Return [x, y] of the center of cell containing provided text 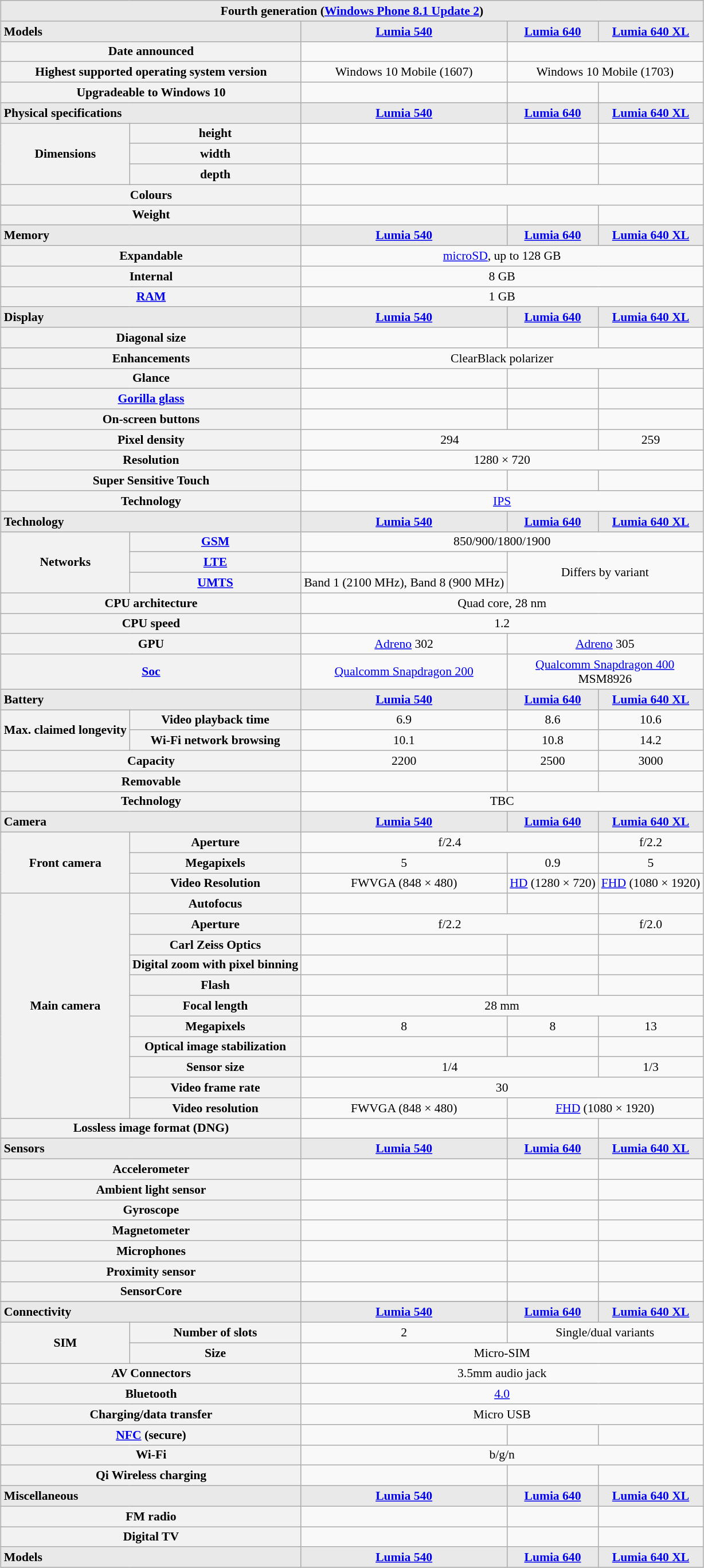
Weight [151, 215]
Single/dual variants [605, 1332]
Camera [151, 822]
Bluetooth [151, 1394]
Wi-Fi [151, 1455]
Sensor size [216, 1067]
Colours [151, 194]
Fourth generation (Windows Phone 8.1 Update 2) [352, 11]
2 [404, 1332]
Removable [151, 781]
On-screen buttons [151, 419]
10.8 [553, 740]
Differs by variant [605, 572]
depth [216, 174]
Diagonal size [151, 338]
Resolution [151, 460]
CPU speed [151, 624]
RAM [151, 297]
1280 × 720 [502, 460]
Flash [216, 986]
microSD, up to 128 GB [502, 256]
Wi-Fi network browsing [216, 740]
Carl Zeiss Optics [216, 944]
Pixel density [151, 440]
2500 [553, 761]
14.2 [651, 740]
b/g/n [502, 1455]
Windows 10 Mobile (1607) [404, 72]
Autofocus [216, 904]
AV Connectors [151, 1374]
259 [651, 440]
0.9 [553, 863]
28 mm [502, 1006]
2200 [404, 761]
13 [651, 1026]
Qualcomm Snapdragon 400 MSM8926 [605, 672]
NFC (secure) [151, 1434]
IPS [502, 501]
Video Resolution [216, 883]
Number of slots [216, 1332]
HD (1280 × 720) [553, 883]
Expandable [151, 256]
Date announced [151, 52]
Digital zoom with pixel binning [216, 965]
Micro-SIM [502, 1353]
Display [151, 317]
Highest supported operating system version [151, 72]
Microphones [151, 1251]
Battery [151, 699]
Adreno 302 [404, 644]
Focal length [216, 1006]
Micro USB [502, 1414]
Super Sensitive Touch [151, 480]
Video playback time [216, 720]
Gyroscope [151, 1210]
Internal [151, 276]
Ambient light sensor [151, 1190]
6.9 [404, 720]
GSM [216, 542]
Qi Wireless charging [151, 1476]
Networks [65, 562]
Optical image stabilization [216, 1047]
8.6 [553, 720]
Glance [151, 378]
8 GB [502, 276]
SensorCore [151, 1292]
Soc [151, 672]
Video frame rate [216, 1088]
Gorilla glass [151, 399]
Quad core, 28 nm [502, 603]
FM radio [151, 1516]
1/4 [449, 1067]
Adreno 305 [605, 644]
Upgradeable to Windows 10 [151, 92]
30 [502, 1088]
Magnetometer [151, 1230]
Size [216, 1353]
SIM [65, 1343]
10.1 [404, 740]
UMTS [216, 582]
Lossless image format (DNG) [151, 1128]
294 [449, 440]
1.2 [502, 624]
f/2.0 [651, 924]
ClearBlack polarizer [502, 358]
f/2.4 [449, 842]
height [216, 133]
Accelerometer [151, 1169]
Proximity sensor [151, 1271]
Dimensions [65, 154]
TBC [502, 801]
Connectivity [151, 1312]
Front camera [65, 862]
4.0 [502, 1394]
Main camera [65, 1006]
Enhancements [151, 358]
850/900/1800/1900 [502, 542]
Charging/data transfer [151, 1414]
Physical specifications [151, 113]
Video resolution [216, 1108]
Qualcomm Snapdragon 200 [404, 672]
Max. claimed longevity [65, 730]
1 GB [502, 297]
3000 [651, 761]
GPU [151, 644]
Sensors [151, 1149]
width [216, 154]
1/3 [651, 1067]
Band 1 (2100 MHz), Band 8 (900 MHz) [404, 582]
CPU architecture [151, 603]
Memory [151, 236]
Windows 10 Mobile (1703) [605, 72]
Digital TV [151, 1536]
LTE [216, 562]
Miscellaneous [151, 1496]
3.5mm audio jack [502, 1374]
Capacity [151, 761]
10.6 [651, 720]
